Detect which cell encompasses the target text, then output its (X, Y) center coordinate. 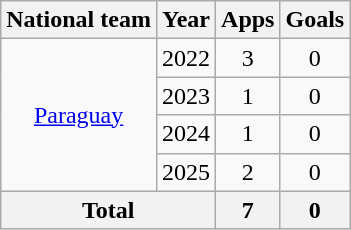
2023 (186, 96)
2022 (186, 58)
2 (248, 172)
Goals (315, 20)
7 (248, 210)
Paraguay (79, 115)
Total (108, 210)
2024 (186, 134)
Apps (248, 20)
Year (186, 20)
National team (79, 20)
3 (248, 58)
2025 (186, 172)
